Determine the (x, y) coordinate at the center of the cell enclosing the given text.  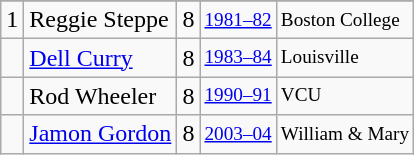
1990–91 (238, 96)
1 (12, 20)
2003–04 (238, 134)
VCU (344, 96)
Dell Curry (100, 58)
Boston College (344, 20)
Jamon Gordon (100, 134)
1983–84 (238, 58)
1981–82 (238, 20)
William & Mary (344, 134)
Reggie Steppe (100, 20)
Rod Wheeler (100, 96)
Louisville (344, 58)
